Find where the given text appears and provide that cell's center as (X, Y) coordinate. 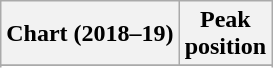
Chart (2018–19) (90, 34)
Peakposition (225, 34)
